Provide the (X, Y) coordinate of the cell's center where the given text is located.  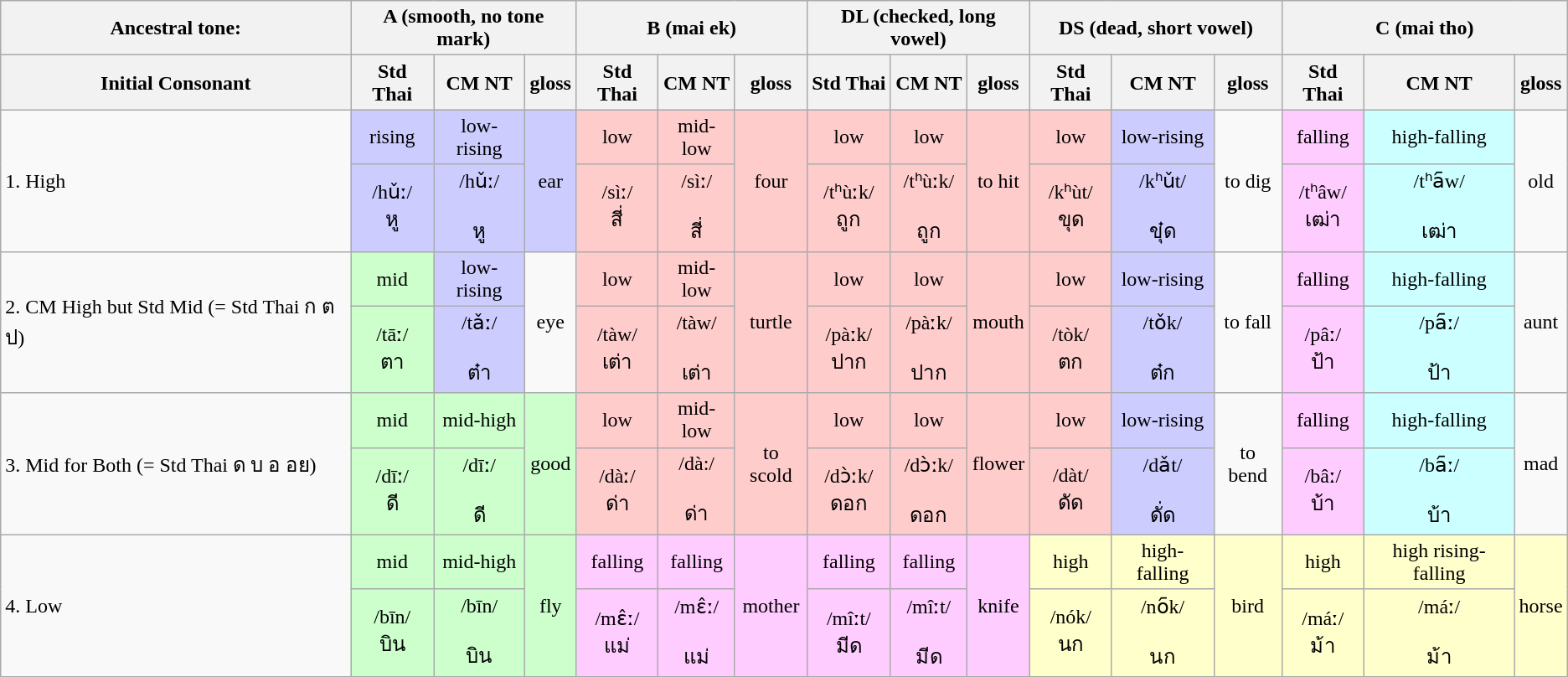
Ancestral tone: (176, 28)
knife (998, 605)
horse (1541, 605)
/bâː/บ้า (1323, 491)
1. High (176, 181)
flower (998, 464)
to scold (771, 464)
B (mai ek) (692, 28)
bird (1248, 605)
/dàt/ดัด (1070, 491)
old (1541, 181)
to dig (1248, 181)
to fall (1248, 322)
/tāː/ตา (392, 349)
/tǎː/ต๋า (479, 349)
mother (771, 605)
mad (1541, 464)
/tòk/ตก (1070, 349)
/ba᷇ː/บ้า (1439, 491)
C (mai tho) (1424, 28)
Initial Consonant (176, 82)
ear (551, 181)
high rising-falling (1439, 561)
2. CM High but Std Mid (= Std Thai ก ต ป) (176, 322)
good (551, 464)
/nók/นก (1070, 633)
/no᷇k/นก (1163, 633)
/tʰa᷇w/เฒ่า (1439, 208)
/tǒk/ต๋ก (1163, 349)
/dà:/ด่า (697, 491)
eye (551, 322)
mouth (998, 322)
/kʰùt/ขุด (1070, 208)
/pâː/ป้า (1323, 349)
/dǎt/ดั่ด (1163, 491)
DL (checked, long vowel) (918, 28)
/dàː/ด่า (617, 491)
fly (551, 605)
4. Low (176, 605)
turtle (771, 322)
3. Mid for Both (= Std Thai ด บ อ อย) (176, 464)
/kʰǔt/ขุ๋ด (1163, 208)
/tʰâw/เฒ่า (1323, 208)
/pa᷇ː/ป้า (1439, 349)
to bend (1248, 464)
four (771, 181)
aunt (1541, 322)
to hit (998, 181)
A (smooth, no tone mark) (464, 28)
DS (dead, short vowel) (1156, 28)
rising (392, 137)
